Scan for the cell matching the given text and deliver its (X, Y) coordinate at center. 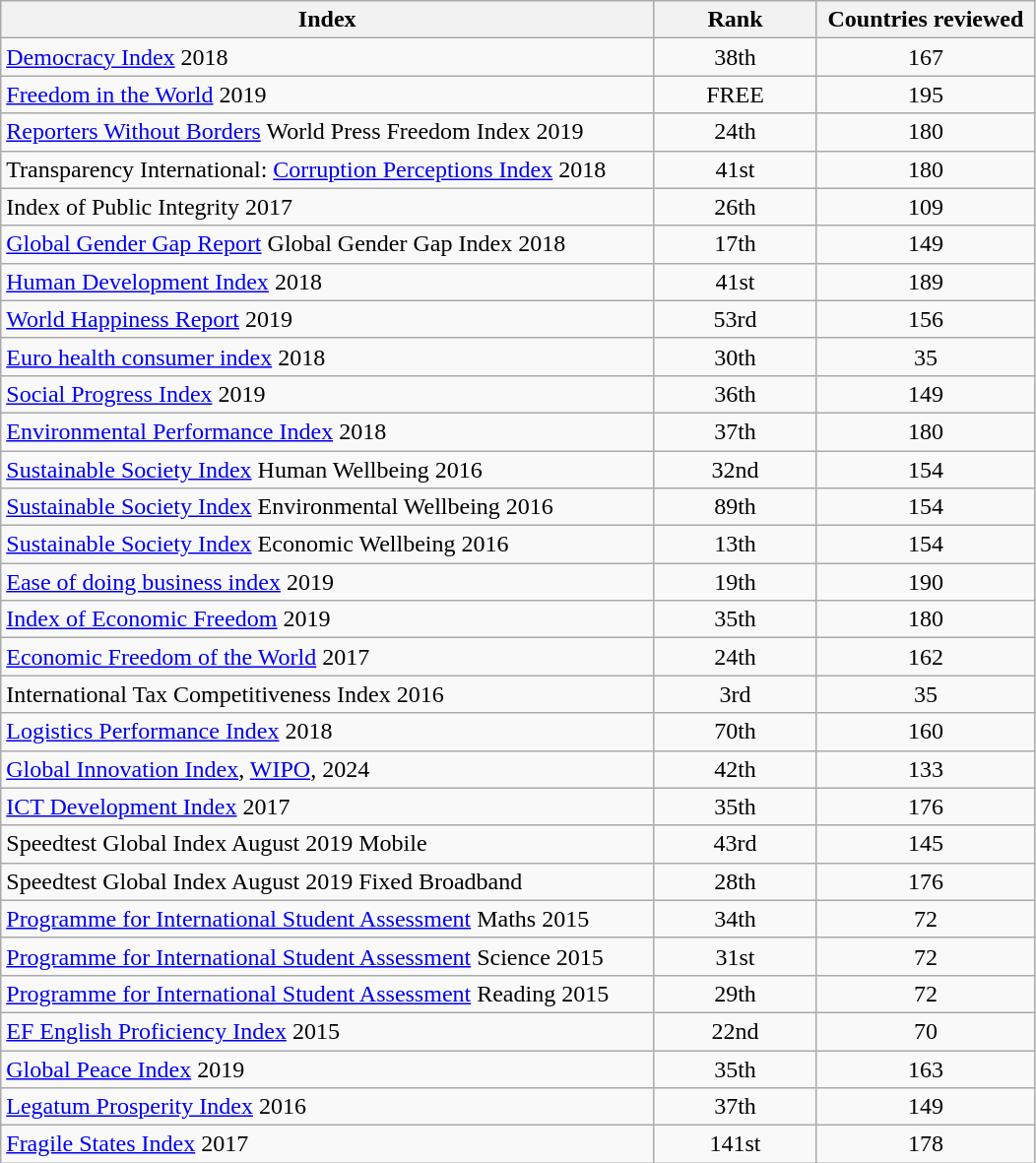
53rd (736, 319)
160 (926, 732)
Reporters Without Borders World Press Freedom Index 2019 (327, 132)
3rd (736, 694)
109 (926, 207)
Global Peace Index 2019 (327, 1068)
Legatum Prosperity Index 2016 (327, 1107)
Global Innovation Index, WIPO, 2024 (327, 769)
29th (736, 994)
Social Progress Index 2019 (327, 394)
Sustainable Society Index Economic Wellbeing 2016 (327, 545)
Economic Freedom of the World 2017 (327, 657)
167 (926, 57)
26th (736, 207)
133 (926, 769)
Global Gender Gap Report Global Gender Gap Index 2018 (327, 244)
38th (736, 57)
178 (926, 1144)
Democracy Index 2018 (327, 57)
70th (736, 732)
Speedtest Global Index August 2019 Fixed Broadband (327, 881)
145 (926, 844)
Transparency International: Corruption Perceptions Index 2018 (327, 169)
163 (926, 1068)
Sustainable Society Index Environmental Wellbeing 2016 (327, 507)
Speedtest Global Index August 2019 Mobile (327, 844)
Index of Public Integrity 2017 (327, 207)
Human Development Index 2018 (327, 282)
Countries reviewed (926, 20)
ICT Development Index 2017 (327, 807)
Fragile States Index 2017 (327, 1144)
70 (926, 1031)
36th (736, 394)
International Tax Competitiveness Index 2016 (327, 694)
89th (736, 507)
30th (736, 356)
141st (736, 1144)
Index of Economic Freedom 2019 (327, 619)
28th (736, 881)
Programme for International Student Assessment Science 2015 (327, 956)
Logistics Performance Index 2018 (327, 732)
Programme for International Student Assessment Reading 2015 (327, 994)
195 (926, 95)
34th (736, 919)
22nd (736, 1031)
31st (736, 956)
Index (327, 20)
32nd (736, 470)
189 (926, 282)
19th (736, 582)
42th (736, 769)
FREE (736, 95)
World Happiness Report 2019 (327, 319)
Freedom in the World 2019 (327, 95)
17th (736, 244)
Sustainable Society Index Human Wellbeing 2016 (327, 470)
156 (926, 319)
13th (736, 545)
43rd (736, 844)
Euro health consumer index 2018 (327, 356)
Ease of doing business index 2019 (327, 582)
Rank (736, 20)
Environmental Performance Index 2018 (327, 431)
EF English Proficiency Index 2015 (327, 1031)
162 (926, 657)
190 (926, 582)
Programme for International Student Assessment Maths 2015 (327, 919)
